Output the (X, Y) coordinate of the center of the cell containing the given text.  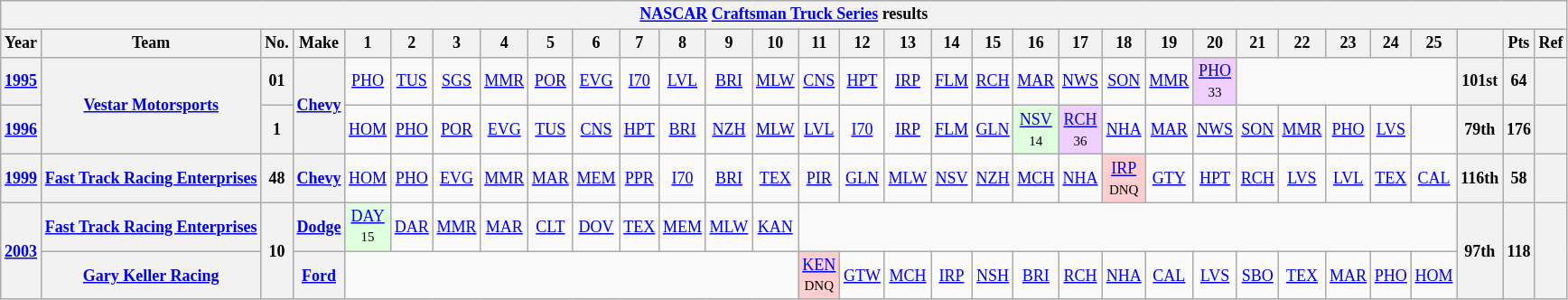
Pts (1519, 43)
SBO (1257, 276)
2 (412, 43)
176 (1519, 130)
No. (276, 43)
9 (728, 43)
4 (504, 43)
1996 (22, 130)
PIR (819, 178)
Make (319, 43)
1995 (22, 81)
KAN (775, 227)
116th (1479, 178)
8 (683, 43)
Ford (319, 276)
NSV (952, 178)
1999 (22, 178)
NSV14 (1036, 130)
DOV (596, 227)
58 (1519, 178)
6 (596, 43)
Vestar Motorsports (150, 105)
101st (1479, 81)
CLT (551, 227)
79th (1479, 130)
18 (1124, 43)
97th (1479, 251)
Team (150, 43)
GTY (1169, 178)
22 (1302, 43)
KENDNQ (819, 276)
14 (952, 43)
64 (1519, 81)
16 (1036, 43)
118 (1519, 251)
19 (1169, 43)
48 (276, 178)
7 (639, 43)
5 (551, 43)
15 (993, 43)
DAR (412, 227)
DAY15 (369, 227)
2003 (22, 251)
23 (1349, 43)
25 (1434, 43)
NASCAR Craftsman Truck Series results (784, 14)
17 (1080, 43)
11 (819, 43)
12 (863, 43)
RCH36 (1080, 130)
21 (1257, 43)
PPR (639, 178)
13 (907, 43)
01 (276, 81)
Year (22, 43)
PHO33 (1216, 81)
Dodge (319, 227)
Ref (1551, 43)
SGS (457, 81)
20 (1216, 43)
3 (457, 43)
GTW (863, 276)
NSH (993, 276)
24 (1391, 43)
IRPDNQ (1124, 178)
Gary Keller Racing (150, 276)
